Provide the [x, y] coordinate of the cell's center where the given text is located.  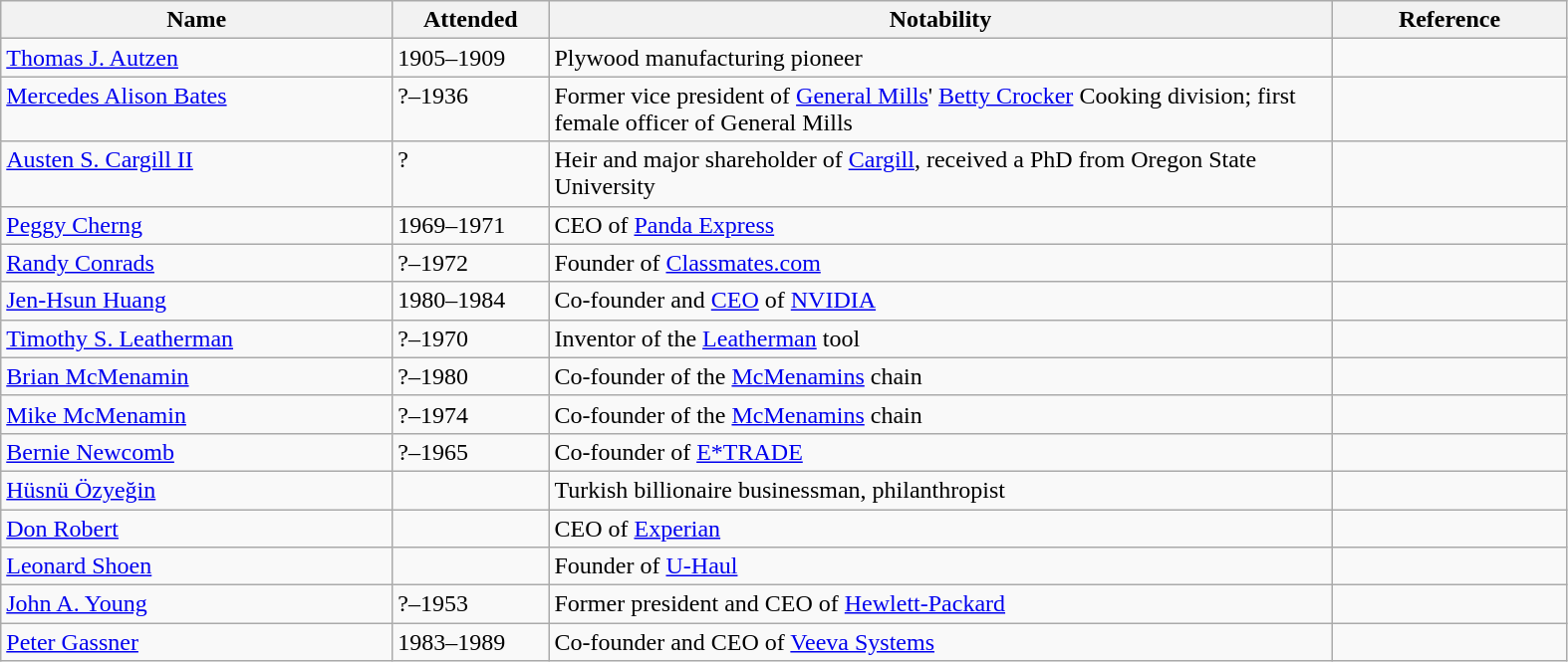
?–1936 [470, 110]
Heir and major shareholder of Cargill, received a PhD from Oregon State University [940, 173]
Turkish billionaire businessman, philanthropist [940, 490]
Name [197, 20]
CEO of Experian [940, 529]
Former president and CEO of Hewlett-Packard [940, 604]
? [470, 173]
Don Robert [197, 529]
?–1980 [470, 376]
?–1965 [470, 452]
John A. Young [197, 604]
?–1974 [470, 414]
Plywood manufacturing pioneer [940, 58]
CEO of Panda Express [940, 225]
Reference [1449, 20]
1980–1984 [470, 301]
Hüsnü Özyeğin [197, 490]
Jen-Hsun Huang [197, 301]
Thomas J. Autzen [197, 58]
Former vice president of General Mills' Betty Crocker Cooking division; first female officer of General Mills [940, 110]
1969–1971 [470, 225]
Brian McMenamin [197, 376]
1983–1989 [470, 642]
Inventor of the Leatherman tool [940, 338]
Peter Gassner [197, 642]
Austen S. Cargill II [197, 173]
Co-founder and CEO of NVIDIA [940, 301]
Mike McMenamin [197, 414]
Leonard Shoen [197, 566]
Randy Conrads [197, 263]
Founder of Classmates.com [940, 263]
Founder of U-Haul [940, 566]
Co-founder and CEO of Veeva Systems [940, 642]
?–1953 [470, 604]
Peggy Cherng [197, 225]
Timothy S. Leatherman [197, 338]
Attended [470, 20]
1905–1909 [470, 58]
Co-founder of E*TRADE [940, 452]
?–1970 [470, 338]
Bernie Newcomb [197, 452]
Mercedes Alison Bates [197, 110]
Notability [940, 20]
?–1972 [470, 263]
